Return the (X, Y) coordinate for the center point of the cell that contains the specified text.  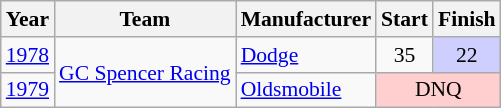
Year (28, 19)
Start (404, 19)
Dodge (306, 55)
35 (404, 55)
Finish (467, 19)
DNQ (438, 90)
1978 (28, 55)
Team (145, 19)
GC Spencer Racing (145, 72)
Oldsmobile (306, 90)
Manufacturer (306, 19)
1979 (28, 90)
22 (467, 55)
